Pinpoint the cell where the given text exists, returning its [X, Y] midpoint coordinate. 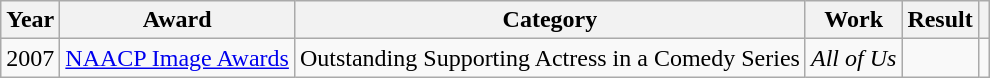
All of Us [853, 58]
Work [853, 20]
Year [30, 20]
Outstanding Supporting Actress in a Comedy Series [550, 58]
Category [550, 20]
2007 [30, 58]
Award [178, 20]
Result [940, 20]
NAACP Image Awards [178, 58]
